Pinpoint the cell where the given text exists, returning its [X, Y] midpoint coordinate. 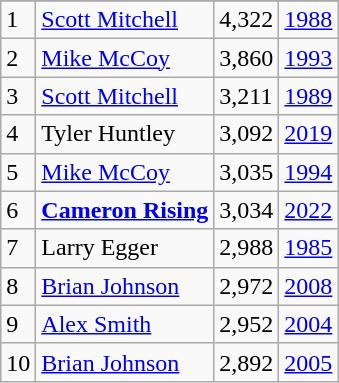
Tyler Huntley [125, 134]
Cameron Rising [125, 210]
Larry Egger [125, 248]
1988 [308, 20]
1989 [308, 96]
1 [18, 20]
1985 [308, 248]
9 [18, 324]
10 [18, 362]
8 [18, 286]
Alex Smith [125, 324]
4,322 [246, 20]
7 [18, 248]
2022 [308, 210]
3,211 [246, 96]
2,988 [246, 248]
2004 [308, 324]
3,034 [246, 210]
6 [18, 210]
4 [18, 134]
2019 [308, 134]
2,952 [246, 324]
2 [18, 58]
2,892 [246, 362]
3 [18, 96]
3,860 [246, 58]
3,035 [246, 172]
3,092 [246, 134]
2,972 [246, 286]
2005 [308, 362]
2008 [308, 286]
1994 [308, 172]
5 [18, 172]
1993 [308, 58]
